Capture the cell that displays the provided text and extract its (x, y) central coordinate. 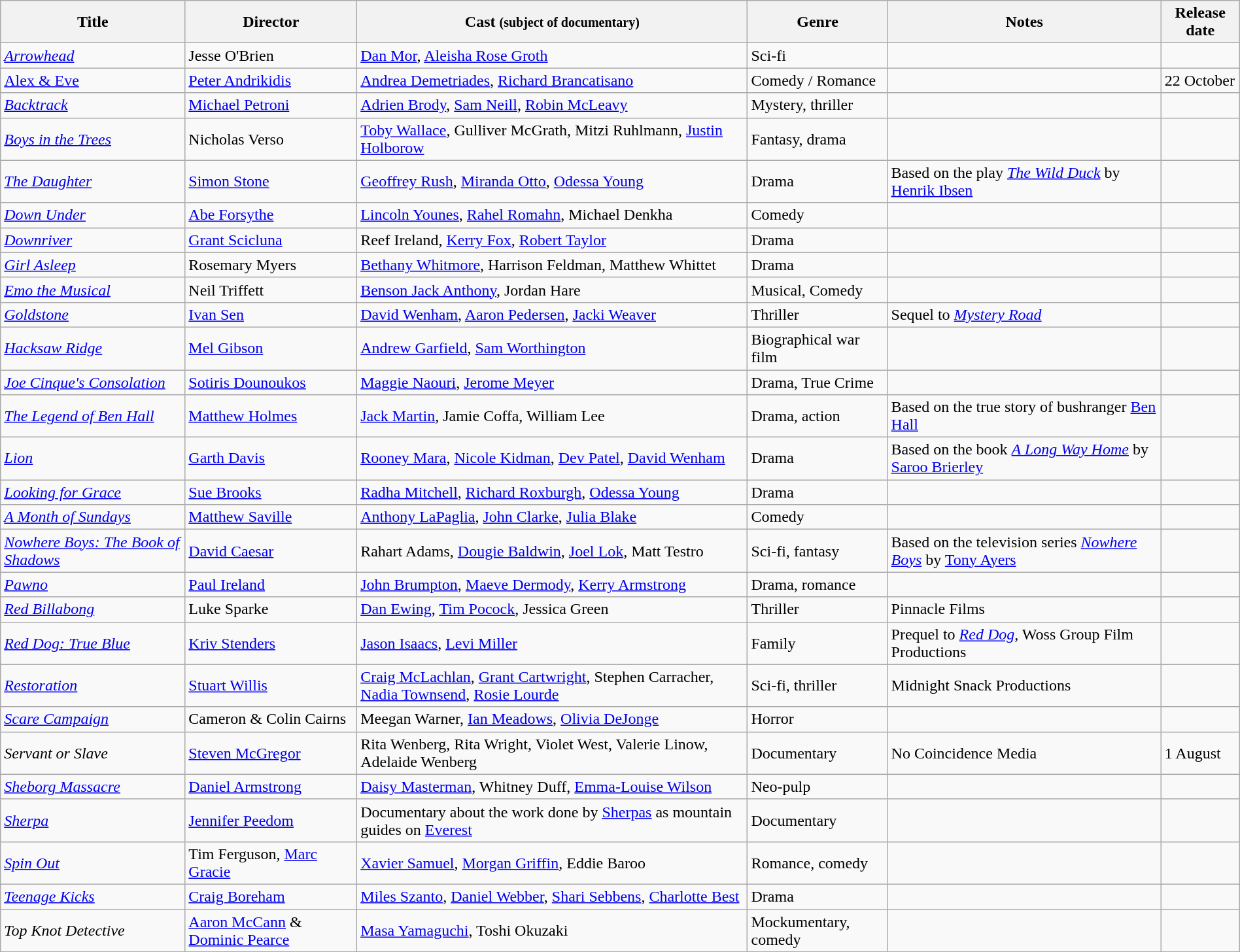
Girl Asleep (93, 265)
Craig Boreham (271, 896)
Sotiris Dounoukos (271, 382)
Sci-fi, fantasy (818, 551)
Drama, action (818, 416)
Drama, True Crime (818, 382)
Nicholas Verso (271, 139)
Sequel to Mystery Road (1024, 314)
Boys in the Trees (93, 139)
Toby Wallace, Gulliver McGrath, Mitzi Ruhlmann, Justin Holborow (552, 139)
Director (271, 22)
Arrowhead (93, 56)
Based on the true story of bushranger Ben Hall (1024, 416)
Craig McLachlan, Grant Cartwright, Stephen Carracher, Nadia Townsend, Rosie Lourde (552, 685)
Andrew Garfield, Sam Worthington (552, 348)
Top Knot Detective (93, 930)
Reef Ireland, Kerry Fox, Robert Taylor (552, 240)
Matthew Holmes (271, 416)
Lion (93, 459)
Prequel to Red Dog, Woss Group Film Productions (1024, 643)
Fantasy, drama (818, 139)
Steven McGregor (271, 753)
Teenage Kicks (93, 896)
Servant or Slave (93, 753)
22 October (1200, 80)
Mockumentary, comedy (818, 930)
Release date (1200, 22)
Dan Mor, Aleisha Rose Groth (552, 56)
Cast (subject of documentary) (552, 22)
Cameron & Colin Cairns (271, 719)
1 August (1200, 753)
Adrien Brody, Sam Neill, Robin McLeavy (552, 105)
Midnight Snack Productions (1024, 685)
Notes (1024, 22)
John Brumpton, Maeve Dermody, Kerry Armstrong (552, 585)
Restoration (93, 685)
Rahart Adams, Dougie Baldwin, Joel Lok, Matt Testro (552, 551)
Pinnacle Films (1024, 609)
Dan Ewing, Tim Pocock, Jessica Green (552, 609)
Sheborg Massacre (93, 787)
Looking for Grace (93, 492)
Family (818, 643)
Lincoln Younes, Rahel Romahn, Michael Denkha (552, 215)
Simon Stone (271, 182)
A Month of Sundays (93, 517)
Spin Out (93, 863)
Jennifer Peedom (271, 820)
Luke Sparke (271, 609)
Aaron McCann & Dominic Pearce (271, 930)
Kriv Stenders (271, 643)
Rita Wenberg, Rita Wright, Violet West, Valerie Linow, Adelaide Wenberg (552, 753)
Rosemary Myers (271, 265)
Musical, Comedy (818, 290)
David Caesar (271, 551)
Masa Yamaguchi, Toshi Okuzaki (552, 930)
Miles Szanto, Daniel Webber, Shari Sebbens, Charlotte Best (552, 896)
Paul Ireland (271, 585)
No Coincidence Media (1024, 753)
Ivan Sen (271, 314)
Mel Gibson (271, 348)
Joe Cinque's Consolation (93, 382)
David Wenham, Aaron Pedersen, Jacki Weaver (552, 314)
Comedy / Romance (818, 80)
Scare Campaign (93, 719)
Based on the play The Wild Duck by Henrik Ibsen (1024, 182)
Backtrack (93, 105)
The Daughter (93, 182)
Based on the television series Nowhere Boys by Tony Ayers (1024, 551)
Nowhere Boys: The Book of Shadows (93, 551)
Radha Mitchell, Richard Roxburgh, Odessa Young (552, 492)
Title (93, 22)
Sherpa (93, 820)
Jack Martin, Jamie Coffa, William Lee (552, 416)
Anthony LaPaglia, John Clarke, Julia Blake (552, 517)
Drama, romance (818, 585)
Down Under (93, 215)
Matthew Saville (271, 517)
Alex & Eve (93, 80)
Based on the book A Long Way Home by Saroo Brierley (1024, 459)
The Legend of Ben Hall (93, 416)
Benson Jack Anthony, Jordan Hare (552, 290)
Bethany Whitmore, Harrison Feldman, Matthew Whittet (552, 265)
Sue Brooks (271, 492)
Hacksaw Ridge (93, 348)
Xavier Samuel, Morgan Griffin, Eddie Baroo (552, 863)
Peter Andrikidis (271, 80)
Daisy Masterman, Whitney Duff, Emma-Louise Wilson (552, 787)
Geoffrey Rush, Miranda Otto, Odessa Young (552, 182)
Neil Triffett (271, 290)
Neo-pulp (818, 787)
Horror (818, 719)
Garth Davis (271, 459)
Documentary about the work done by Sherpas as mountain guides on Everest (552, 820)
Genre (818, 22)
Stuart Willis (271, 685)
Maggie Naouri, Jerome Meyer (552, 382)
Sci-fi, thriller (818, 685)
Jason Isaacs, Levi Miller (552, 643)
Meegan Warner, Ian Meadows, Olivia DeJonge (552, 719)
Jesse O'Brien (271, 56)
Downriver (93, 240)
Red Dog: True Blue (93, 643)
Mystery, thriller (818, 105)
Daniel Armstrong (271, 787)
Pawno (93, 585)
Abe Forsythe (271, 215)
Goldstone (93, 314)
Red Billabong (93, 609)
Tim Ferguson, Marc Gracie (271, 863)
Michael Petroni (271, 105)
Rooney Mara, Nicole Kidman, Dev Patel, David Wenham (552, 459)
Biographical war film (818, 348)
Sci-fi (818, 56)
Romance, comedy (818, 863)
Andrea Demetriades, Richard Brancatisano (552, 80)
Grant Scicluna (271, 240)
Emo the Musical (93, 290)
